Extract the [X, Y] coordinate from the center of the cell holding the provided text.  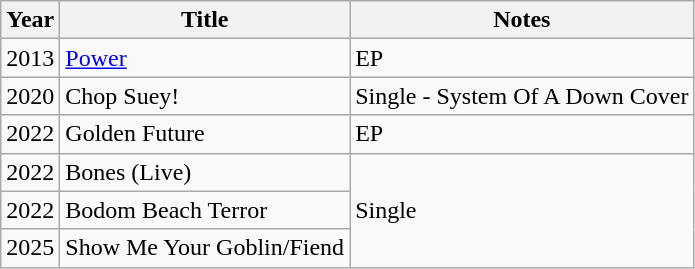
Notes [522, 20]
Bodom Beach Terror [205, 210]
2013 [30, 58]
Golden Future [205, 134]
2025 [30, 248]
Chop Suey! [205, 96]
Power [205, 58]
2020 [30, 96]
Year [30, 20]
Single - System Of A Down Cover [522, 96]
Bones (Live) [205, 172]
Single [522, 210]
Show Me Your Goblin/Fiend [205, 248]
Title [205, 20]
